Output the (X, Y) coordinate of the center of the cell containing the given text.  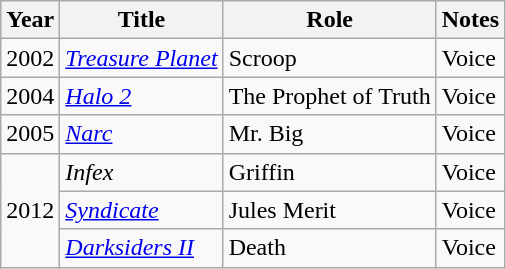
Treasure Planet (142, 58)
Title (142, 20)
2012 (30, 210)
Infex (142, 172)
2005 (30, 134)
Griffin (330, 172)
Syndicate (142, 210)
Jules Merit (330, 210)
Year (30, 20)
Narc (142, 134)
Scroop (330, 58)
Notes (470, 20)
Mr. Big (330, 134)
Death (330, 248)
The Prophet of Truth (330, 96)
Role (330, 20)
2004 (30, 96)
Halo 2 (142, 96)
Darksiders II (142, 248)
2002 (30, 58)
